From the cell containing the given text, extract its center point as [X, Y] coordinate. 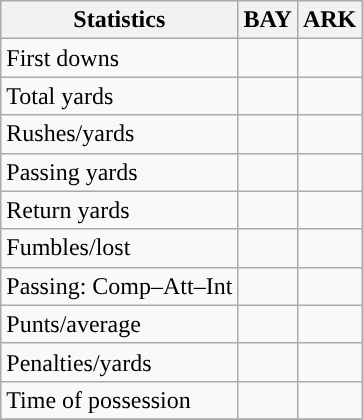
ARK [329, 20]
First downs [120, 58]
BAY [268, 20]
Time of possession [120, 400]
Passing: Comp–Att–Int [120, 286]
Passing yards [120, 172]
Fumbles/lost [120, 248]
Total yards [120, 96]
Penalties/yards [120, 362]
Punts/average [120, 324]
Statistics [120, 20]
Rushes/yards [120, 134]
Return yards [120, 210]
